Extract the (x, y) coordinate from the center of the cell holding the provided text.  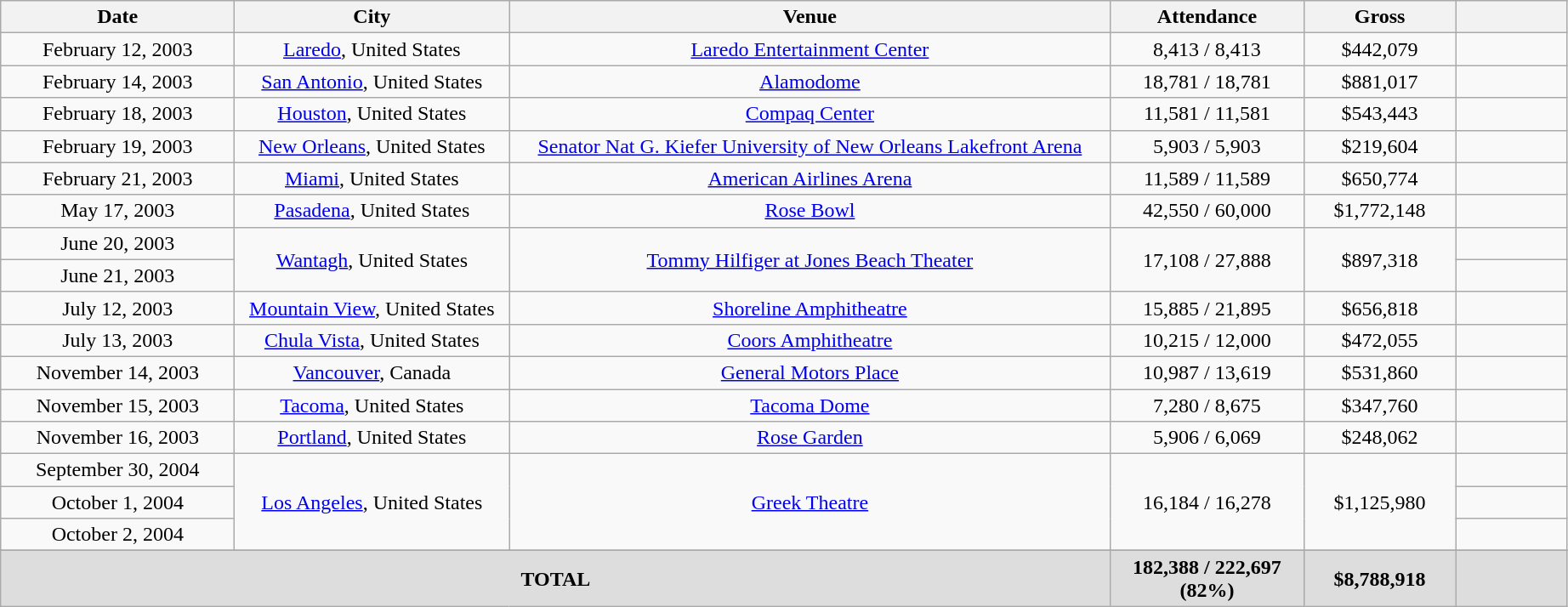
American Airlines Arena (810, 179)
June 21, 2003 (117, 275)
Coors Amphitheatre (810, 340)
$656,818 (1379, 308)
September 30, 2004 (117, 470)
10,215 / 12,000 (1207, 340)
$248,062 (1379, 438)
15,885 / 21,895 (1207, 308)
TOTAL (556, 578)
Laredo, United States (372, 49)
February 21, 2003 (117, 179)
Date (117, 17)
$881,017 (1379, 82)
San Antonio, United States (372, 82)
Tacoma, United States (372, 406)
Senator Nat G. Kiefer University of New Orleans Lakefront Arena (810, 146)
8,413 / 8,413 (1207, 49)
July 12, 2003 (117, 308)
Chula Vista, United States (372, 340)
Vancouver, Canada (372, 372)
February 14, 2003 (117, 82)
5,906 / 6,069 (1207, 438)
$472,055 (1379, 340)
$219,604 (1379, 146)
16,184 / 16,278 (1207, 502)
October 1, 2004 (117, 502)
February 18, 2003 (117, 114)
July 13, 2003 (117, 340)
Shoreline Amphitheatre (810, 308)
City (372, 17)
May 17, 2003 (117, 211)
10,987 / 13,619 (1207, 372)
Gross (1379, 17)
General Motors Place (810, 372)
Houston, United States (372, 114)
Compaq Center (810, 114)
New Orleans, United States (372, 146)
Venue (810, 17)
$650,774 (1379, 179)
Pasadena, United States (372, 211)
November 16, 2003 (117, 438)
Tommy Hilfiger at Jones Beach Theater (810, 259)
Rose Bowl (810, 211)
Miami, United States (372, 179)
Tacoma Dome (810, 406)
18,781 / 18,781 (1207, 82)
Mountain View, United States (372, 308)
Portland, United States (372, 438)
$442,079 (1379, 49)
11,589 / 11,589 (1207, 179)
$8,788,918 (1379, 578)
$1,125,980 (1379, 502)
November 15, 2003 (117, 406)
Attendance (1207, 17)
$347,760 (1379, 406)
7,280 / 8,675 (1207, 406)
$897,318 (1379, 259)
$531,860 (1379, 372)
Greek Theatre (810, 502)
5,903 / 5,903 (1207, 146)
Wantagh, United States (372, 259)
June 20, 2003 (117, 243)
11,581 / 11,581 (1207, 114)
Laredo Entertainment Center (810, 49)
$1,772,148 (1379, 211)
October 2, 2004 (117, 535)
February 12, 2003 (117, 49)
182,388 / 222,697 (82%) (1207, 578)
42,550 / 60,000 (1207, 211)
Los Angeles, United States (372, 502)
$543,443 (1379, 114)
Alamodome (810, 82)
Rose Garden (810, 438)
November 14, 2003 (117, 372)
17,108 / 27,888 (1207, 259)
February 19, 2003 (117, 146)
